Provide the [X, Y] coordinate of the cell's center where the given text is located.  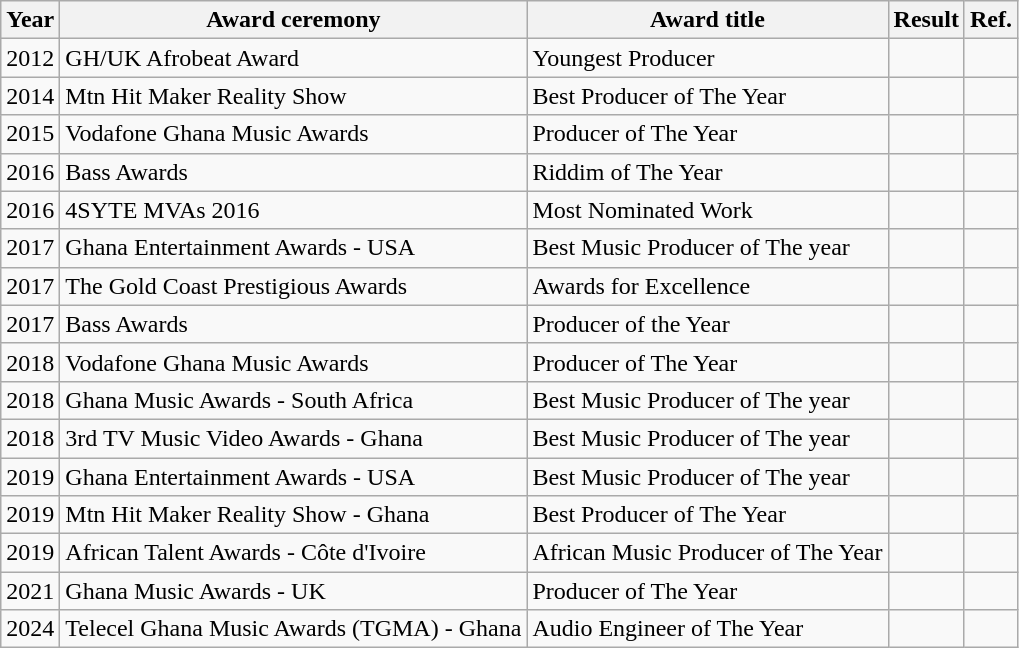
2012 [30, 58]
2015 [30, 134]
Award ceremony [294, 20]
Youngest Producer [708, 58]
The Gold Coast Prestigious Awards [294, 286]
Mtn Hit Maker Reality Show [294, 96]
GH/UK Afrobeat Award [294, 58]
Ghana Music Awards - South Africa [294, 400]
Ghana Music Awards - UK [294, 591]
Result [926, 20]
Ref. [990, 20]
African Music Producer of The Year [708, 553]
2021 [30, 591]
Producer of the Year [708, 324]
4SYTE MVAs 2016 [294, 210]
Award title [708, 20]
Awards for Excellence [708, 286]
Most Nominated Work [708, 210]
Mtn Hit Maker Reality Show - Ghana [294, 515]
Telecel Ghana Music Awards (TGMA) - Ghana [294, 629]
African Talent Awards - Côte d'Ivoire [294, 553]
3rd TV Music Video Awards - Ghana [294, 438]
Year [30, 20]
2014 [30, 96]
Riddim of The Year [708, 172]
Audio Engineer of The Year [708, 629]
2024 [30, 629]
